Determine the (x, y) coordinate at the center of the cell enclosing the given text.  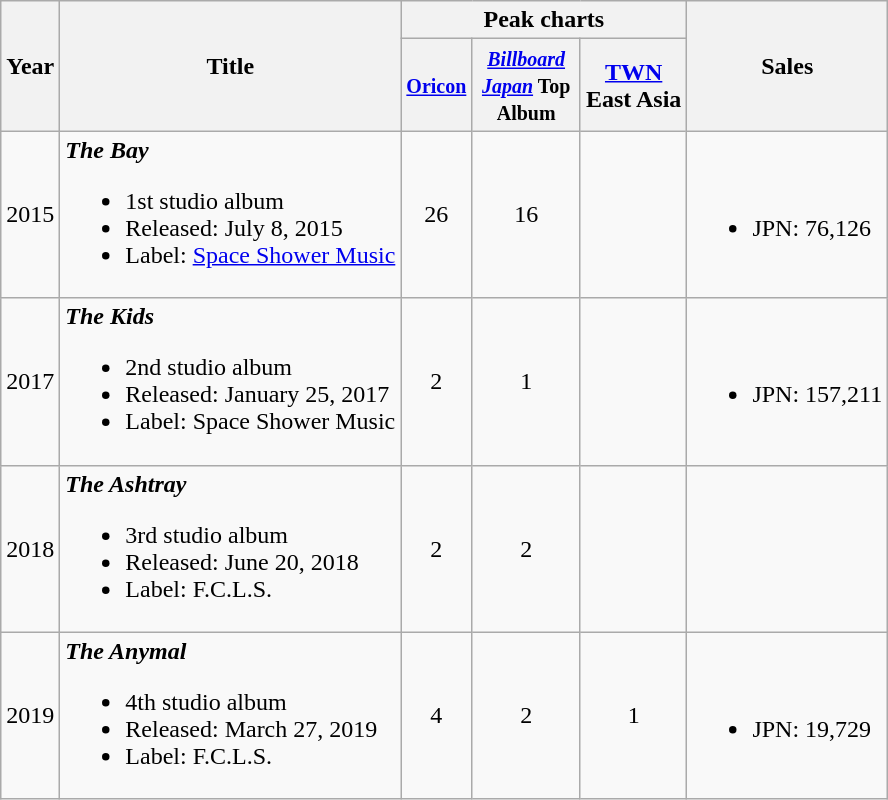
26 (436, 214)
TWNEast Asia (633, 85)
16 (526, 214)
Oricon (436, 85)
The Bay1st studio albumReleased: July 8, 2015Label: Space Shower Music (230, 214)
JPN: 76,126 (788, 214)
Peak charts (544, 20)
Billboard Japan Top Album (526, 85)
JPN: 157,211 (788, 382)
JPN: 19,729 (788, 716)
Title (230, 66)
2018 (30, 548)
4 (436, 716)
Year (30, 66)
The Anymal4th studio albumReleased: March 27, 2019Label: F.C.L.S. (230, 716)
2019 (30, 716)
Sales (788, 66)
The Kids2nd studio albumReleased: January 25, 2017Label: Space Shower Music (230, 382)
2015 (30, 214)
The Ashtray3rd studio albumReleased: June 20, 2018Label: F.C.L.S. (230, 548)
2017 (30, 382)
